Pinpoint the cell where the given text exists, returning its (X, Y) midpoint coordinate. 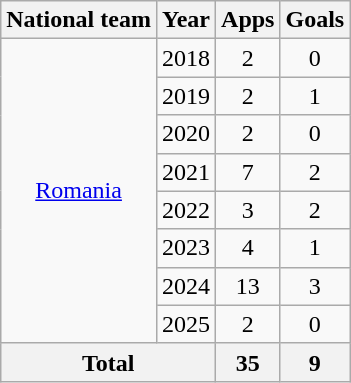
4 (248, 248)
2024 (186, 286)
Romania (79, 191)
7 (248, 172)
Year (186, 20)
2023 (186, 248)
2021 (186, 172)
2018 (186, 58)
Total (108, 362)
9 (315, 362)
Goals (315, 20)
2020 (186, 134)
Apps (248, 20)
2022 (186, 210)
2019 (186, 96)
35 (248, 362)
13 (248, 286)
National team (79, 20)
2025 (186, 324)
